Provide the [x, y] coordinate of the cell's center where the given text is located.  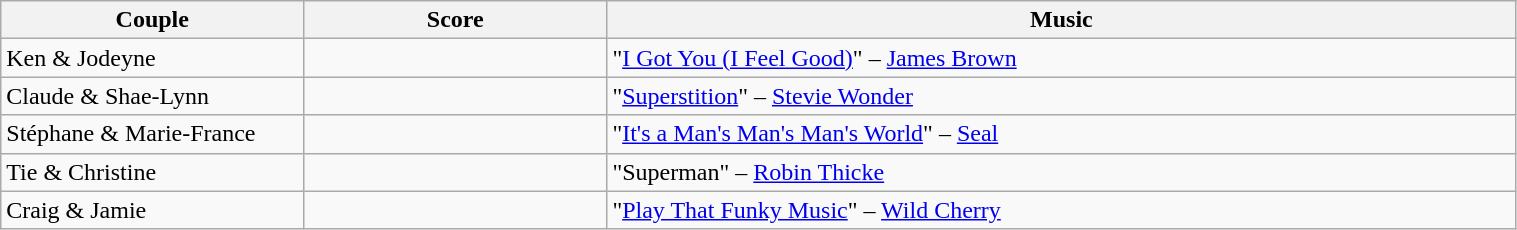
Couple [152, 20]
"Superstition" – Stevie Wonder [1062, 96]
Ken & Jodeyne [152, 58]
Score [456, 20]
Claude & Shae-Lynn [152, 96]
"Play That Funky Music" – Wild Cherry [1062, 210]
"I Got You (I Feel Good)" – James Brown [1062, 58]
Stéphane & Marie-France [152, 134]
"It's a Man's Man's Man's World" – Seal [1062, 134]
Tie & Christine [152, 172]
"Superman" – Robin Thicke [1062, 172]
Craig & Jamie [152, 210]
Music [1062, 20]
